Determine the (x, y) coordinate at the center of the cell enclosing the given text.  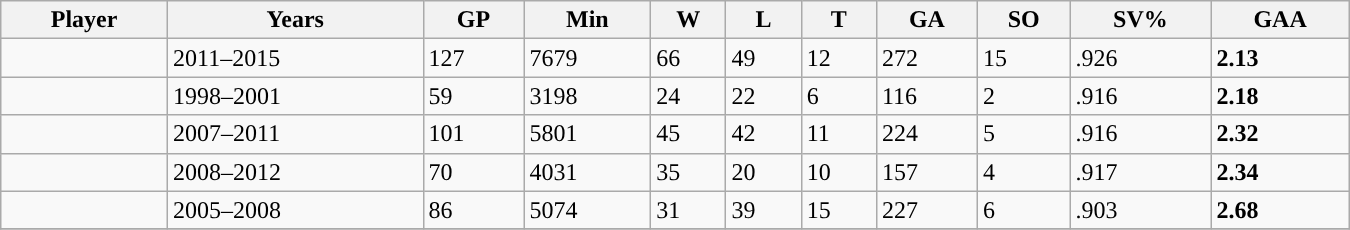
157 (926, 172)
T (838, 20)
116 (926, 96)
5801 (588, 134)
224 (926, 134)
GA (926, 20)
1998–2001 (295, 96)
11 (838, 134)
Min (588, 20)
272 (926, 58)
W (688, 20)
127 (474, 58)
4 (1023, 172)
.917 (1140, 172)
2005–2008 (295, 210)
227 (926, 210)
7679 (588, 58)
22 (764, 96)
GP (474, 20)
2.13 (1280, 58)
101 (474, 134)
31 (688, 210)
GAA (1280, 20)
12 (838, 58)
66 (688, 58)
59 (474, 96)
2011–2015 (295, 58)
SV% (1140, 20)
2 (1023, 96)
Years (295, 20)
2008–2012 (295, 172)
L (764, 20)
Player (84, 20)
49 (764, 58)
2.34 (1280, 172)
20 (764, 172)
10 (838, 172)
39 (764, 210)
4031 (588, 172)
2.68 (1280, 210)
2.32 (1280, 134)
45 (688, 134)
3198 (588, 96)
5 (1023, 134)
24 (688, 96)
2007–2011 (295, 134)
35 (688, 172)
.903 (1140, 210)
42 (764, 134)
SO (1023, 20)
.926 (1140, 58)
86 (474, 210)
2.18 (1280, 96)
5074 (588, 210)
70 (474, 172)
